Capture the cell that displays the provided text and extract its [x, y] central coordinate. 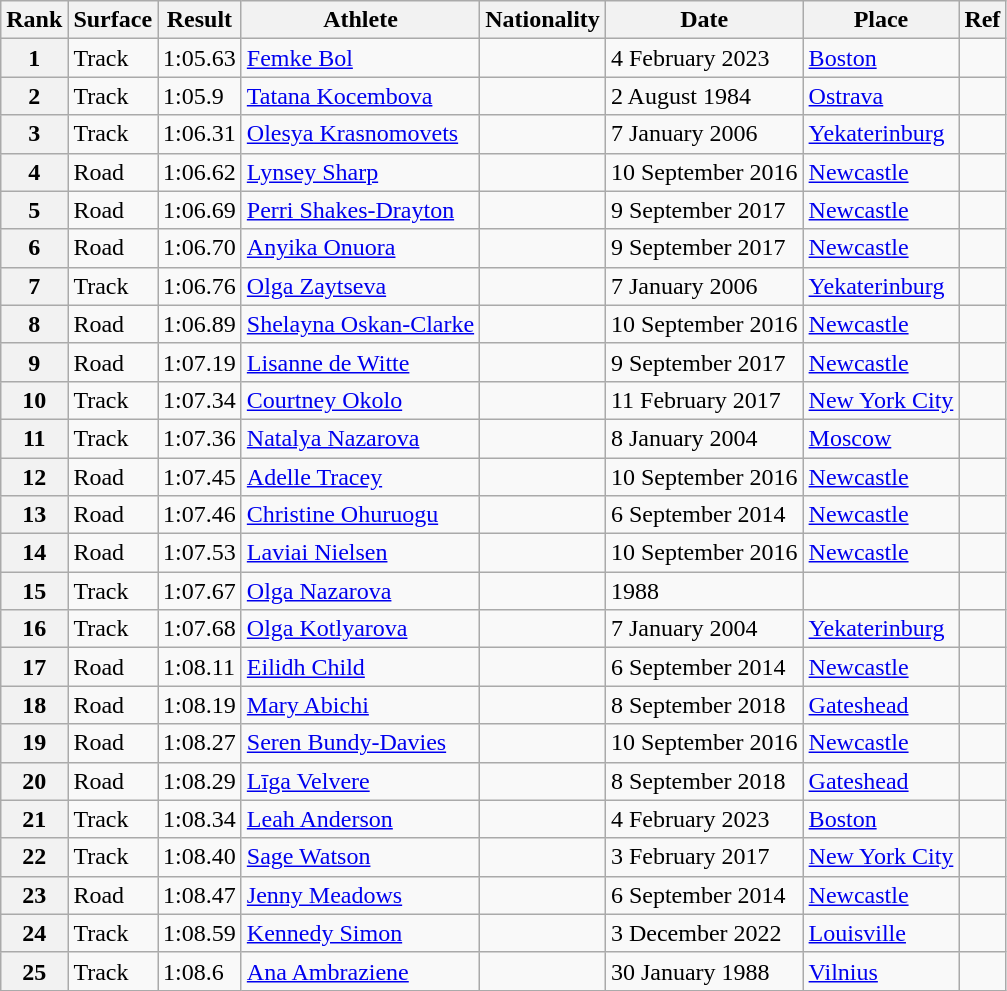
1:08.6 [200, 971]
3 February 2017 [704, 857]
1:07.36 [200, 438]
24 [34, 933]
Vilnius [881, 971]
18 [34, 705]
1:06.76 [200, 286]
3 December 2022 [704, 933]
2 [34, 96]
10 [34, 400]
Leah Anderson [360, 819]
1:06.31 [200, 134]
Result [200, 20]
Ana Ambraziene [360, 971]
Place [881, 20]
7 [34, 286]
Natalya Nazarova [360, 438]
Adelle Tracey [360, 477]
Moscow [881, 438]
Ostrava [881, 96]
4 [34, 172]
Laviai Nielsen [360, 553]
1:07.53 [200, 553]
Rank [34, 20]
1:08.29 [200, 781]
1:06.89 [200, 324]
1:07.34 [200, 400]
8 [34, 324]
Christine Ohuruogu [360, 515]
21 [34, 819]
6 [34, 248]
1:08.34 [200, 819]
1988 [704, 591]
Anyika Onuora [360, 248]
1:07.45 [200, 477]
Femke Bol [360, 58]
12 [34, 477]
Mary Abichi [360, 705]
11 February 2017 [704, 400]
20 [34, 781]
1:06.70 [200, 248]
1:08.40 [200, 857]
1:05.9 [200, 96]
Shelayna Oskan-Clarke [360, 324]
1:07.46 [200, 515]
Perri Shakes-Drayton [360, 210]
17 [34, 667]
1:05.63 [200, 58]
Jenny Meadows [360, 895]
3 [34, 134]
22 [34, 857]
19 [34, 743]
8 January 2004 [704, 438]
7 January 2004 [704, 629]
16 [34, 629]
1:07.68 [200, 629]
13 [34, 515]
Olga Kotlyarova [360, 629]
14 [34, 553]
Ref [982, 20]
9 [34, 362]
Eilidh Child [360, 667]
1:08.59 [200, 933]
Athlete [360, 20]
Seren Bundy-Davies [360, 743]
1 [34, 58]
23 [34, 895]
Olga Zaytseva [360, 286]
5 [34, 210]
25 [34, 971]
Louisville [881, 933]
Lynsey Sharp [360, 172]
Olga Nazarova [360, 591]
11 [34, 438]
1:08.19 [200, 705]
30 January 1988 [704, 971]
Kennedy Simon [360, 933]
Tatana Kocembova [360, 96]
Surface [113, 20]
1:07.19 [200, 362]
2 August 1984 [704, 96]
1:06.69 [200, 210]
1:08.47 [200, 895]
Nationality [543, 20]
1:08.11 [200, 667]
15 [34, 591]
Sage Watson [360, 857]
Courtney Okolo [360, 400]
Olesya Krasnomovets [360, 134]
1:08.27 [200, 743]
Date [704, 20]
1:06.62 [200, 172]
Lisanne de Witte [360, 362]
Līga Velvere [360, 781]
1:07.67 [200, 591]
